Determine the (x, y) coordinate at the center of the cell enclosing the given text.  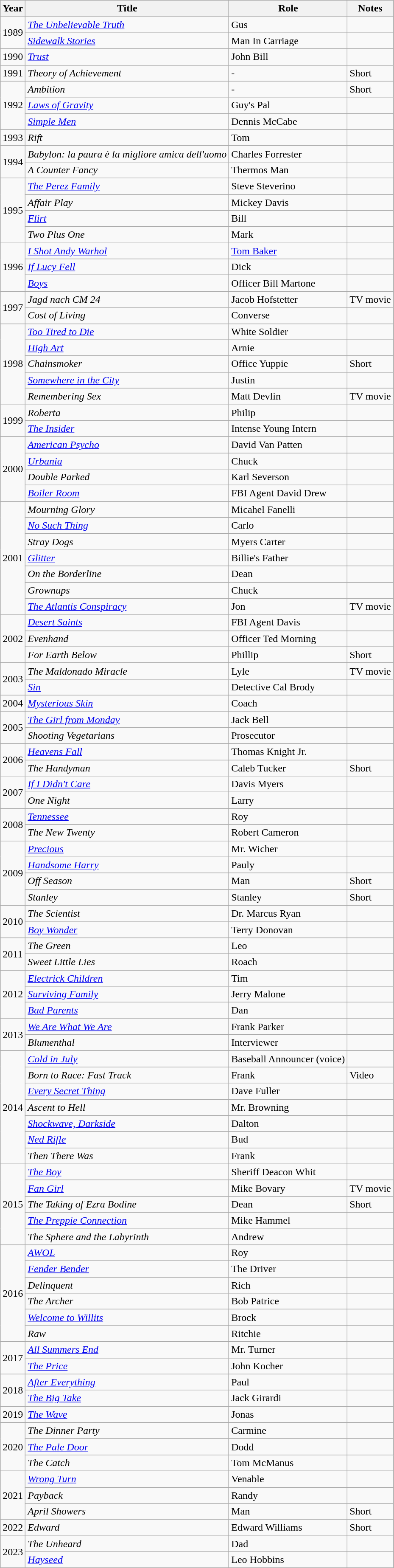
Converse (288, 315)
Electrick Children (127, 978)
Phillip (288, 655)
The Handyman (127, 768)
Davis Myers (288, 784)
Thomas Knight Jr. (288, 752)
Stray Dogs (127, 542)
The Green (127, 946)
Dr. Marcus Ryan (288, 913)
Off Season (127, 881)
Pauly (288, 865)
On the Borderline (127, 574)
Terry Donovan (288, 929)
The Unbelievable Truth (127, 25)
Too Tired to Die (127, 332)
Steve Steverino (288, 186)
Jon (288, 606)
Boiler Room (127, 493)
Intense Young Intern (288, 428)
The Sphere and the Labyrinth (127, 1237)
AWOL (127, 1253)
The Insider (127, 428)
Welcome to Willits (127, 1317)
2016 (13, 1293)
2013 (13, 1035)
Caleb Tucker (288, 768)
After Everything (127, 1382)
Mysterious Skin (127, 703)
2009 (13, 873)
No Such Thing (127, 526)
Baseball Announcer (voice) (288, 1059)
High Art (127, 348)
2014 (13, 1107)
Office Yuppie (288, 364)
Ascent to Hell (127, 1107)
Detective Cal Brody (288, 687)
Edward (127, 1528)
Laws of Gravity (127, 105)
We Are What We Are (127, 1027)
1990 (13, 57)
2012 (13, 994)
Ambition (127, 89)
Simple Men (127, 121)
Tom McManus (288, 1463)
Fan Girl (127, 1188)
The Girl from Monday (127, 720)
1989 (13, 33)
A Counter Fancy (127, 170)
Jerry Malone (288, 994)
If Lucy Fell (127, 267)
Title (127, 8)
1991 (13, 73)
Remembering Sex (127, 396)
Ned Rifle (127, 1140)
Somewhere in the City (127, 380)
Dad (288, 1544)
Venable (288, 1479)
1992 (13, 105)
Then There Was (127, 1156)
The Wave (127, 1414)
The Archer (127, 1301)
2001 (13, 558)
The Scientist (127, 913)
FBI Agent Davis (288, 622)
Interviewer (288, 1043)
Surviving Family (127, 994)
Dan (288, 1011)
For Earth Below (127, 655)
Desert Saints (127, 622)
Mickey Davis (288, 203)
Bill (288, 219)
1995 (13, 210)
Fender Bender (127, 1269)
Karl Severson (288, 477)
Mark (288, 235)
Myers Carter (288, 542)
Affair Play (127, 203)
Shockwave, Darkside (127, 1123)
The Preppie Connection (127, 1220)
2022 (13, 1528)
Theory of Achievement (127, 73)
The Driver (288, 1269)
Boy Wonder (127, 929)
2021 (13, 1495)
Thermos Man (288, 170)
Trust (127, 57)
Carmine (288, 1430)
Video (371, 1075)
1999 (13, 420)
Tom (288, 138)
Raw (127, 1334)
Mr. Turner (288, 1350)
Sweet Little Lies (127, 962)
Man In Carriage (288, 41)
Cost of Living (127, 315)
Cold in July (127, 1059)
2017 (13, 1358)
Roach (288, 962)
Robert Cameron (288, 833)
Sheriff Deacon Whit (288, 1172)
Guy's Pal (288, 105)
The Boy (127, 1172)
2019 (13, 1414)
Dalton (288, 1123)
Ritchie (288, 1334)
Dick (288, 267)
2000 (13, 469)
Notes (371, 8)
Sidewalk Stories (127, 41)
Grownups (127, 590)
Jacob Hofstetter (288, 299)
Carlo (288, 526)
Every Secret Thing (127, 1091)
John Bill (288, 57)
The Pale Door (127, 1447)
Mourning Glory (127, 510)
Urbania (127, 461)
If I Didn't Care (127, 784)
1998 (13, 364)
Leo Hobbins (288, 1560)
Gus (288, 25)
Randy (288, 1495)
Prosecutor (288, 736)
2003 (13, 679)
Dave Fuller (288, 1091)
Jack Bell (288, 720)
Glitter (127, 558)
Sin (127, 687)
Two Plus One (127, 235)
Heavens Fall (127, 752)
Philip (288, 412)
2007 (13, 792)
FBI Agent David Drew (288, 493)
Wrong Turn (127, 1479)
2023 (13, 1552)
Tom Baker (288, 251)
Mr. Browning (288, 1107)
Born to Race: Fast Track (127, 1075)
David Van Patten (288, 445)
Jagd nach CM 24 (127, 299)
Tennessee (127, 816)
Leo (288, 946)
Justin (288, 380)
Micahel Fanelli (288, 510)
1996 (13, 267)
2015 (13, 1204)
Year (13, 8)
The Dinner Party (127, 1430)
All Summers End (127, 1350)
Bud (288, 1140)
Brock (288, 1317)
Evenhand (127, 639)
Dodd (288, 1447)
Officer Ted Morning (288, 639)
The Atlantis Conspiracy (127, 606)
Roberta (127, 412)
Role (288, 8)
Payback (127, 1495)
2020 (13, 1447)
Hayseed (127, 1560)
The Unheard (127, 1544)
Jack Girardi (288, 1398)
Billie's Father (288, 558)
1994 (13, 162)
Rift (127, 138)
Bad Parents (127, 1011)
Coach (288, 703)
Andrew (288, 1237)
The Perez Family (127, 186)
White Soldier (288, 332)
Flirt (127, 219)
2004 (13, 703)
Officer Bill Martone (288, 283)
2005 (13, 728)
Dennis McCabe (288, 121)
Mike Hammel (288, 1220)
I Shot Andy Warhol (127, 251)
Boys (127, 283)
Matt Devlin (288, 396)
Tim (288, 978)
Double Parked (127, 477)
April Showers (127, 1512)
Jonas (288, 1414)
Blumenthal (127, 1043)
One Night (127, 800)
Shooting Vegetarians (127, 736)
Mr. Wicher (288, 849)
2010 (13, 921)
Paul (288, 1382)
Larry (288, 800)
Rich (288, 1285)
Bob Patrice (288, 1301)
John Kocher (288, 1366)
2002 (13, 639)
2008 (13, 825)
2006 (13, 760)
Chainsmoker (127, 364)
American Psycho (127, 445)
Delinquent (127, 1285)
Edward Williams (288, 1528)
Mike Bovary (288, 1188)
Arnie (288, 348)
Babylon: la paura è la migliore amica dell'uomo (127, 154)
Precious (127, 849)
The Taking of Ezra Bodine (127, 1204)
The Price (127, 1366)
Handsome Harry (127, 865)
2011 (13, 954)
Lyle (288, 671)
The Catch (127, 1463)
1993 (13, 138)
Charles Forrester (288, 154)
2018 (13, 1390)
The Big Take (127, 1398)
The Maldonado Miracle (127, 671)
The New Twenty (127, 833)
Frank Parker (288, 1027)
1997 (13, 307)
